Provide the (X, Y) coordinate of the cell's center where the given text is located.  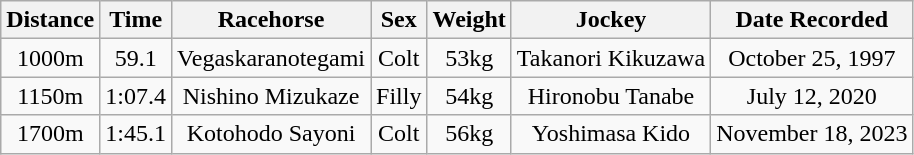
Weight (469, 20)
59.1 (136, 58)
54kg (469, 96)
1700m (50, 134)
Filly (399, 96)
Time (136, 20)
Kotohodo Sayoni (272, 134)
Date Recorded (812, 20)
July 12, 2020 (812, 96)
Racehorse (272, 20)
November 18, 2023 (812, 134)
Yoshimasa Kido (610, 134)
Nishino Mizukaze (272, 96)
October 25, 1997 (812, 58)
Jockey (610, 20)
Hironobu Tanabe (610, 96)
1:07.4 (136, 96)
Takanori Kikuzawa (610, 58)
1:45.1 (136, 134)
56kg (469, 134)
Distance (50, 20)
Sex (399, 20)
1000m (50, 58)
53kg (469, 58)
1150m (50, 96)
Vegaskaranotegami (272, 58)
